From the cell containing the given text, extract its center point as [X, Y] coordinate. 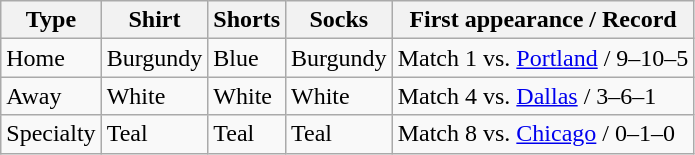
Home [51, 58]
Match 4 vs. Dallas / 3–6–1 [543, 96]
Blue [247, 58]
Away [51, 96]
Match 1 vs. Portland / 9–10–5 [543, 58]
Shirt [154, 20]
Match 8 vs. Chicago / 0–1–0 [543, 134]
First appearance / Record [543, 20]
Type [51, 20]
Shorts [247, 20]
Socks [340, 20]
Specialty [51, 134]
